Locate the cell with the specified text and output its (X, Y) center coordinate. 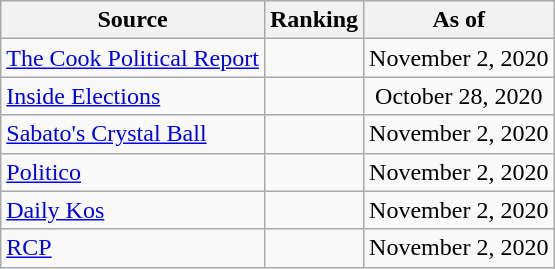
Politico (133, 172)
Sabato's Crystal Ball (133, 134)
As of (459, 20)
Ranking (314, 20)
Source (133, 20)
RCP (133, 248)
The Cook Political Report (133, 58)
Inside Elections (133, 96)
Daily Kos (133, 210)
October 28, 2020 (459, 96)
